For the text-containing cell, return its midpoint in [X, Y] coordinate format. 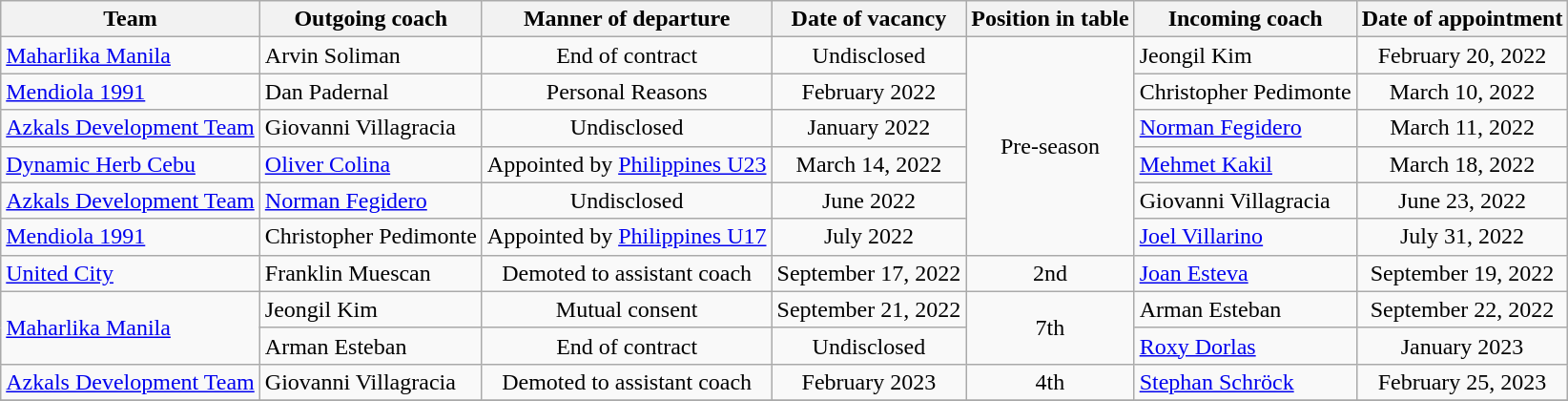
Position in table [1050, 19]
July 31, 2022 [1462, 237]
March 18, 2022 [1462, 164]
Mehmet Kakil [1246, 164]
Incoming coach [1246, 19]
Mutual consent [627, 309]
September 17, 2022 [869, 273]
February 20, 2022 [1462, 55]
March 14, 2022 [869, 164]
Pre-season [1050, 146]
February 2022 [869, 92]
July 2022 [869, 237]
Appointed by Philippines U17 [627, 237]
February 25, 2023 [1462, 382]
2nd [1050, 273]
February 2023 [869, 382]
March 10, 2022 [1462, 92]
Stephan Schröck [1246, 382]
Joan Esteva [1246, 273]
Manner of departure [627, 19]
September 19, 2022 [1462, 273]
January 2022 [869, 128]
September 22, 2022 [1462, 309]
Roxy Dorlas [1246, 346]
Date of vacancy [869, 19]
Outgoing coach [370, 19]
7th [1050, 327]
4th [1050, 382]
Date of appointment [1462, 19]
September 21, 2022 [869, 309]
Franklin Muescan [370, 273]
Dynamic Herb Cebu [131, 164]
Oliver Colina [370, 164]
Joel Villarino [1246, 237]
Team [131, 19]
January 2023 [1462, 346]
June 2022 [869, 200]
March 11, 2022 [1462, 128]
June 23, 2022 [1462, 200]
United City [131, 273]
Arvin Soliman [370, 55]
Appointed by Philippines U23 [627, 164]
Personal Reasons [627, 92]
Dan Padernal [370, 92]
